Scan for the cell matching the given text and deliver its [x, y] coordinate at center. 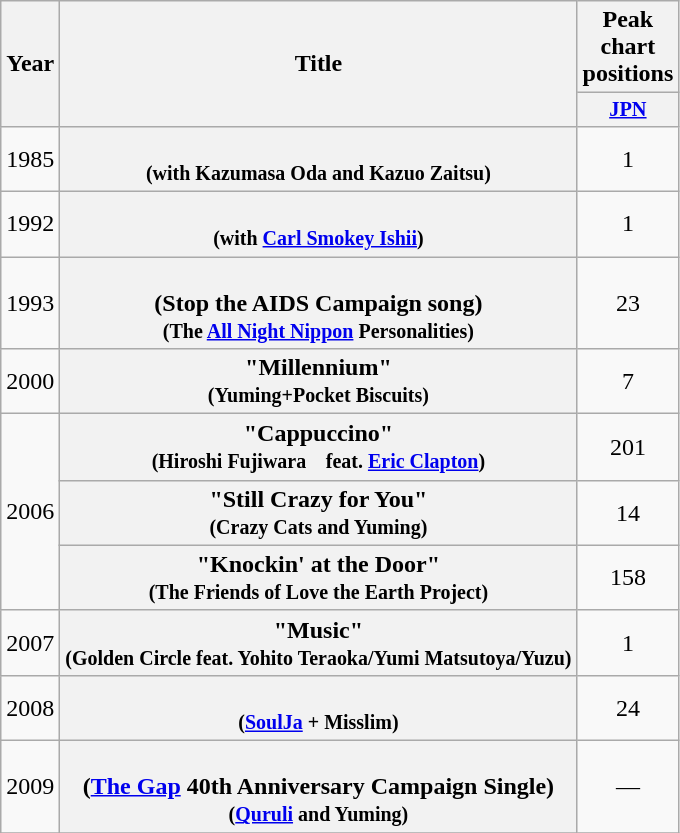
2000 [30, 382]
"Millennium"(Yuming+Pocket Biscuits) [318, 382]
(Stop the AIDS Campaign song)(The All Night Nippon Personalities) [318, 303]
(with Carl Smokey Ishii) [318, 224]
2007 [30, 642]
1993 [30, 303]
23 [628, 303]
2006 [30, 512]
— [628, 787]
JPN [628, 110]
(SoulJa + Misslim) [318, 708]
Year [30, 64]
7 [628, 382]
Title [318, 64]
"Cappuccino"(Hiroshi Fujiwara feat. Eric Clapton) [318, 448]
"Music"(Golden Circle feat. Yohito Teraoka/Yumi Matsutoya/Yuzu) [318, 642]
14 [628, 512]
158 [628, 578]
"Still Crazy for You"(Crazy Cats and Yuming) [318, 512]
1992 [30, 224]
2008 [30, 708]
24 [628, 708]
Peak chart positions [628, 47]
(The Gap 40th Anniversary Campaign Single)(Quruli and Yuming) [318, 787]
2009 [30, 787]
1985 [30, 158]
"Knockin' at the Door"(The Friends of Love the Earth Project) [318, 578]
(with Kazumasa Oda and Kazuo Zaitsu) [318, 158]
201 [628, 448]
